Search for the cell housing the specified text and yield its [x, y] center coordinate. 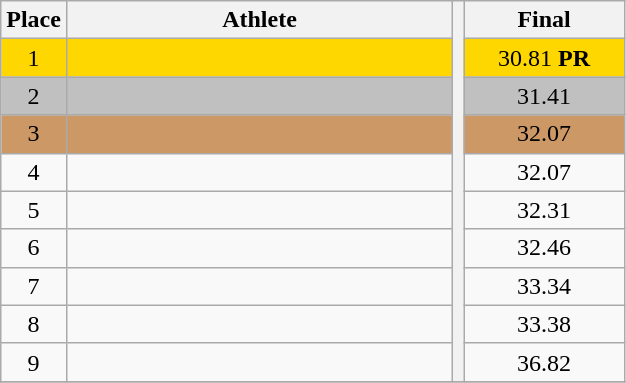
33.34 [544, 286]
33.38 [544, 324]
Athlete [259, 20]
6 [34, 248]
5 [34, 210]
2 [34, 96]
3 [34, 134]
Final [544, 20]
36.82 [544, 362]
Place [34, 20]
4 [34, 172]
32.31 [544, 210]
7 [34, 286]
32.46 [544, 248]
8 [34, 324]
9 [34, 362]
30.81 PR [544, 58]
31.41 [544, 96]
1 [34, 58]
